Identify which cell holds the provided text, then report its (x, y) central coordinate. 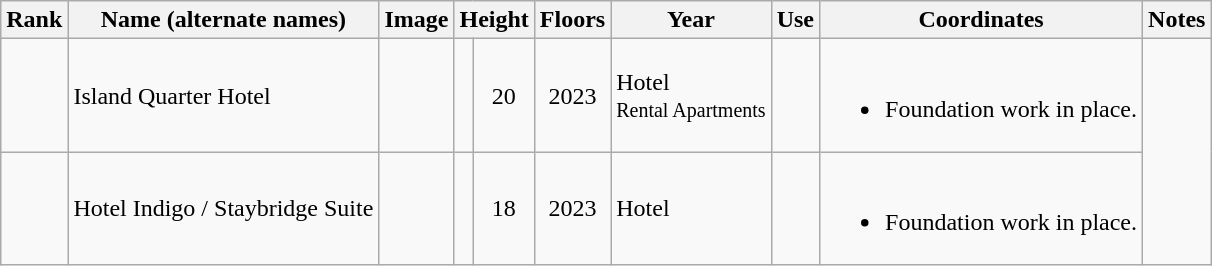
Rank (34, 20)
Hotel (691, 208)
Height (494, 20)
Year (691, 20)
Coordinates (982, 20)
Image (416, 20)
Use (795, 20)
Name (alternate names) (224, 20)
Hotel Indigo / Staybridge Suite (224, 208)
Floors (572, 20)
20 (504, 96)
Island Quarter Hotel (224, 96)
HotelRental Apartments (691, 96)
18 (504, 208)
Notes (1177, 20)
